Provide the (X, Y) coordinate of the cell's center where the given text is located.  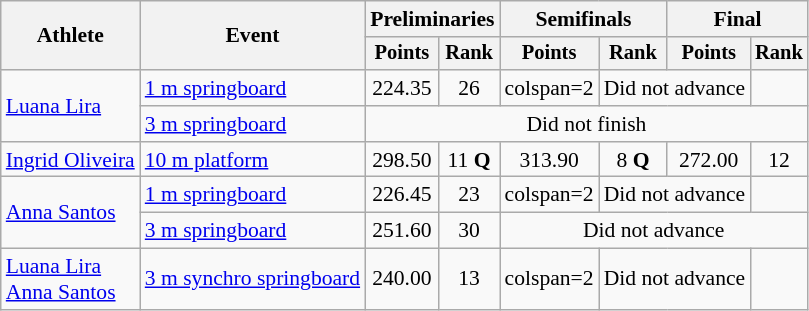
8 Q (634, 160)
240.00 (402, 280)
Athlete (70, 36)
23 (470, 195)
26 (470, 88)
Ingrid Oliveira (70, 160)
Luana Lira Anna Santos (70, 280)
272.00 (708, 160)
30 (470, 231)
3 m synchro springboard (252, 280)
11 Q (470, 160)
Final (738, 19)
Anna Santos (70, 212)
224.35 (402, 88)
Did not finish (586, 124)
Luana Lira (70, 106)
10 m platform (252, 160)
Semifinals (584, 19)
Event (252, 36)
13 (470, 280)
313.90 (550, 160)
12 (779, 160)
298.50 (402, 160)
251.60 (402, 231)
226.45 (402, 195)
Preliminaries (432, 19)
